Locate the cell with the specified text and output its (x, y) center coordinate. 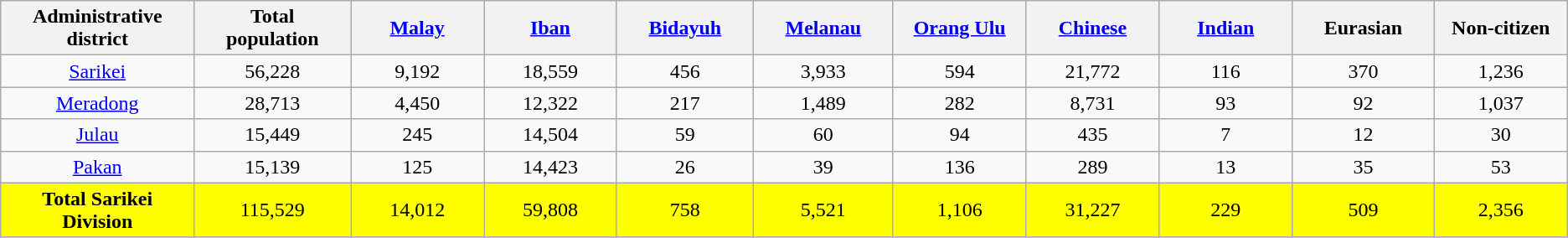
217 (685, 103)
94 (960, 135)
15,139 (273, 167)
Julau (97, 135)
Malay (417, 28)
116 (1226, 71)
Meradong (97, 103)
53 (1501, 167)
509 (1364, 210)
370 (1364, 71)
31,227 (1092, 210)
456 (685, 71)
Eurasian (1364, 28)
12 (1364, 135)
12,322 (551, 103)
8,731 (1092, 103)
758 (685, 210)
93 (1226, 103)
56,228 (273, 71)
21,772 (1092, 71)
9,192 (417, 71)
15,449 (273, 135)
60 (823, 135)
26 (685, 167)
14,504 (551, 135)
39 (823, 167)
594 (960, 71)
14,423 (551, 167)
Total population (273, 28)
136 (960, 167)
1,236 (1501, 71)
Indian (1226, 28)
4,450 (417, 103)
7 (1226, 135)
59,808 (551, 210)
1,037 (1501, 103)
28,713 (273, 103)
Chinese (1092, 28)
1,489 (823, 103)
92 (1364, 103)
30 (1501, 135)
Melanau (823, 28)
435 (1092, 135)
Total Sarikei Division (97, 210)
Iban (551, 28)
Non-citizen (1501, 28)
Orang Ulu (960, 28)
Pakan (97, 167)
2,356 (1501, 210)
Bidayuh (685, 28)
Sarikei (97, 71)
59 (685, 135)
1,106 (960, 210)
3,933 (823, 71)
14,012 (417, 210)
115,529 (273, 210)
5,521 (823, 210)
229 (1226, 210)
Administrative district (97, 28)
18,559 (551, 71)
35 (1364, 167)
282 (960, 103)
245 (417, 135)
289 (1092, 167)
13 (1226, 167)
125 (417, 167)
